Capture the cell that displays the provided text and extract its (X, Y) central coordinate. 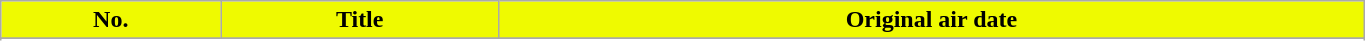
No. (111, 20)
Original air date (932, 20)
Title (360, 20)
